Detect which cell encompasses the target text, then output its [X, Y] center coordinate. 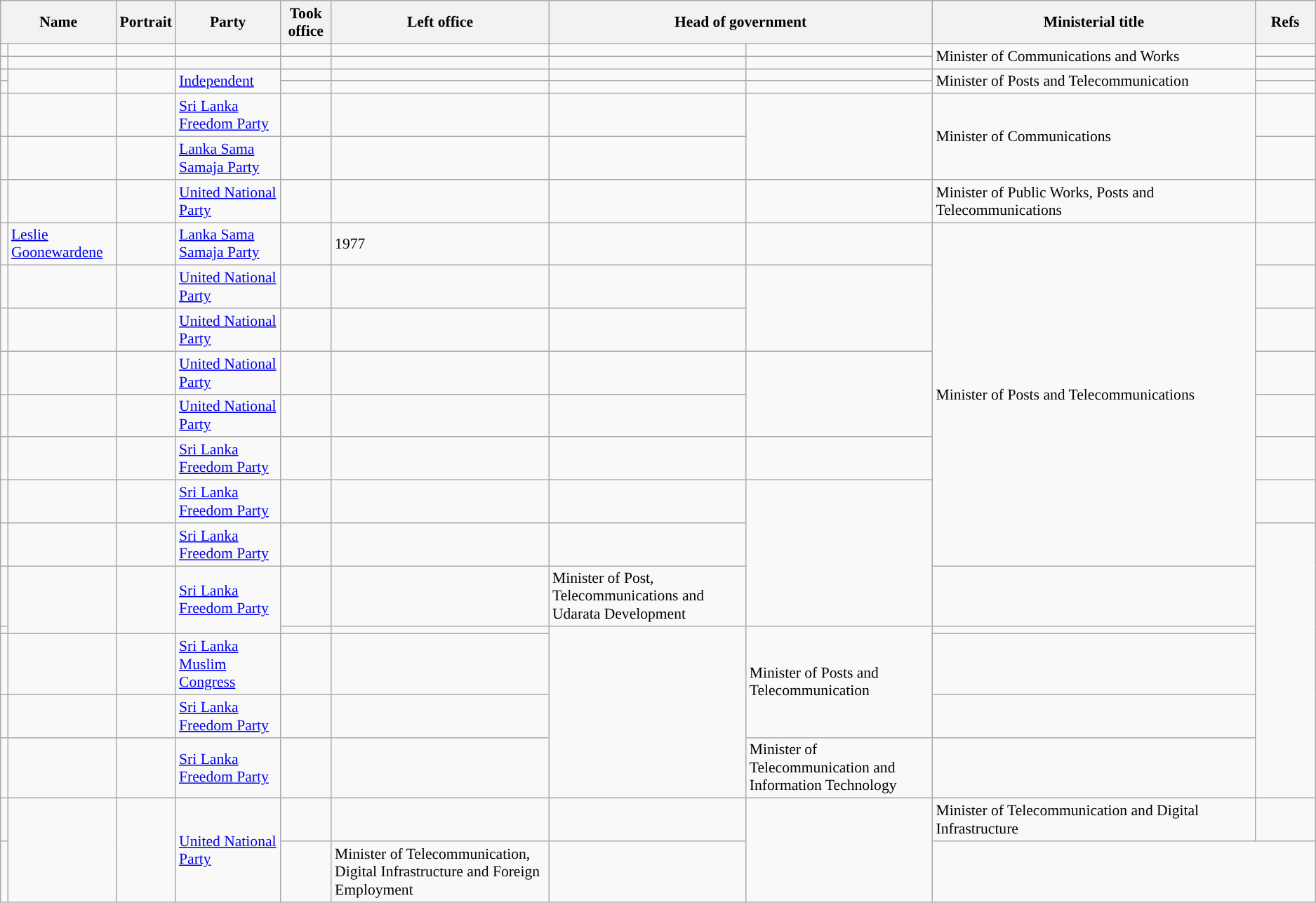
1977 [440, 244]
Party [227, 22]
Minister of Telecommunication, Digital Infrastructure and Foreign Employment [440, 872]
Portrait [146, 22]
Minister of Post, Telecommunications and Udarata Development [647, 597]
Left office [440, 22]
Head of government [740, 22]
Minister of Communications [1094, 137]
Sri Lanka Muslim Congress [227, 664]
Ministerial title [1094, 22]
Minister of Public Works, Posts and Telecommunications [1094, 201]
Minister of Posts and Telecommunications [1094, 395]
Minister of Communications and Works [1094, 56]
Leslie Goonewardene [62, 244]
Minister of Telecommunication and Information Technology [839, 768]
Took office [306, 22]
Minister of Telecommunication and Digital Infrastructure [1094, 820]
Refs [1286, 22]
Name [59, 22]
Independent [227, 81]
